Capture the cell that displays the provided text and extract its (x, y) central coordinate. 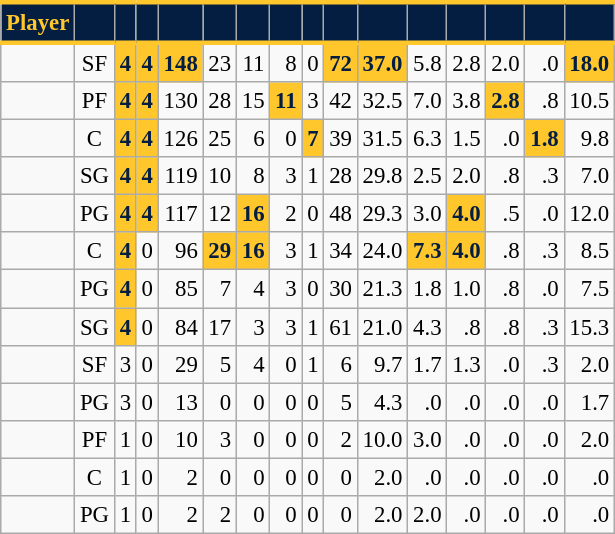
84 (180, 327)
119 (180, 176)
96 (180, 251)
6.3 (428, 139)
.5 (506, 214)
31.5 (382, 139)
13 (180, 402)
130 (180, 101)
24.0 (382, 251)
8.5 (589, 251)
39 (340, 139)
61 (340, 327)
15.3 (589, 327)
Player (38, 22)
1.0 (466, 289)
15 (252, 101)
10.0 (382, 439)
1.3 (466, 364)
29.3 (382, 214)
7.5 (589, 289)
1.5 (466, 139)
9.7 (382, 364)
5.8 (428, 62)
117 (180, 214)
37.0 (382, 62)
10.5 (589, 101)
12 (220, 214)
17 (220, 327)
25 (220, 139)
29.8 (382, 176)
30 (340, 289)
21.0 (382, 327)
42 (340, 101)
148 (180, 62)
23 (220, 62)
7.3 (428, 251)
48 (340, 214)
18.0 (589, 62)
2.5 (428, 176)
32.5 (382, 101)
126 (180, 139)
34 (340, 251)
21.3 (382, 289)
9.8 (589, 139)
85 (180, 289)
72 (340, 62)
3.8 (466, 101)
12.0 (589, 214)
